For the text-containing cell, return its midpoint in (x, y) coordinate format. 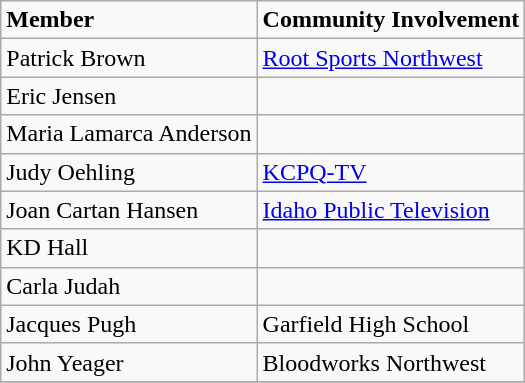
Idaho Public Television (391, 210)
Carla Judah (129, 286)
Root Sports Northwest (391, 58)
Jacques Pugh (129, 324)
Garfield High School (391, 324)
Patrick Brown (129, 58)
KD Hall (129, 248)
Eric Jensen (129, 96)
Community Involvement (391, 20)
Maria Lamarca Anderson (129, 134)
Joan Cartan Hansen (129, 210)
KCPQ-TV (391, 172)
Bloodworks Northwest (391, 362)
John Yeager (129, 362)
Judy Oehling (129, 172)
Member (129, 20)
